Output the (x, y) coordinate of the center of the cell containing the given text.  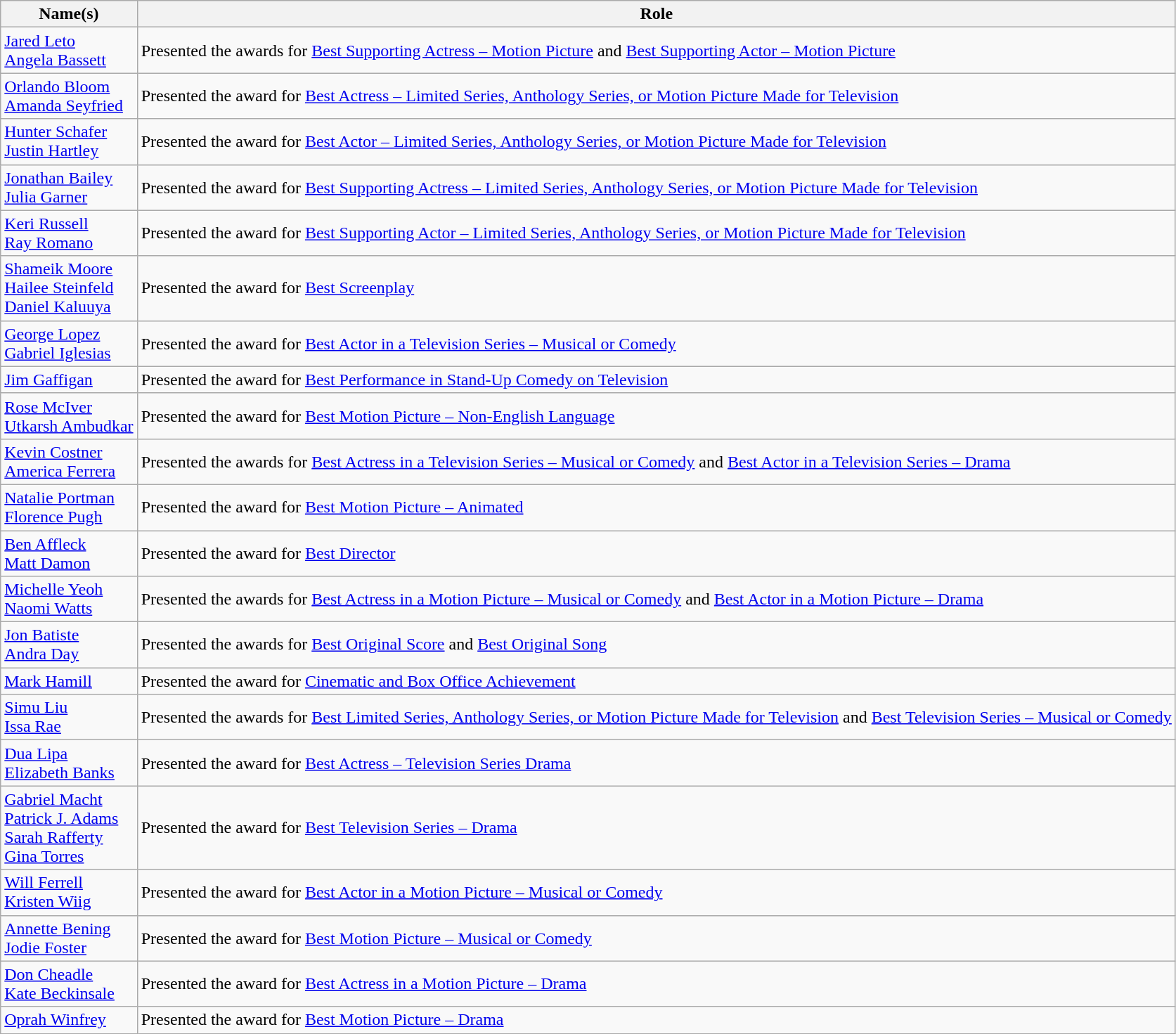
Name(s) (69, 14)
Presented the award for Best Motion Picture – Musical or Comedy (657, 938)
Michelle YeohNaomi Watts (69, 599)
Presented the award for Best Actress – Limited Series, Anthology Series, or Motion Picture Made for Television (657, 96)
Role (657, 14)
Presented the award for Best Actor in a Motion Picture – Musical or Comedy (657, 893)
Presented the award for Best Actress in a Motion Picture – Drama (657, 984)
Shameik MooreHailee SteinfeldDaniel Kaluuya (69, 288)
Presented the award for Best Television Series – Drama (657, 828)
Jared LetoAngela Bassett (69, 51)
Jonathan BaileyJulia Garner (69, 187)
Simu LiuIssa Rae (69, 717)
Presented the awards for Best Actress in a Television Series – Musical or Comedy and Best Actor in a Television Series – Drama (657, 461)
Oprah Winfrey (69, 1020)
Presented the award for Best Motion Picture – Non-English Language (657, 416)
Rose McIverUtkarsh Ambudkar (69, 416)
Presented the award for Best Director (657, 552)
Presented the award for Best Screenplay (657, 288)
Will FerrellKristen Wiig (69, 893)
Jim Gaffigan (69, 380)
Keri RussellRay Romano (69, 233)
Presented the awards for Best Supporting Actress – Motion Picture and Best Supporting Actor – Motion Picture (657, 51)
Hunter SchaferJustin Hartley (69, 142)
Presented the award for Best Performance in Stand-Up Comedy on Television (657, 380)
Presented the awards for Best Limited Series, Anthology Series, or Motion Picture Made for Television and Best Television Series – Musical or Comedy (657, 717)
Presented the award for Best Actress – Television Series Drama (657, 763)
Don CheadleKate Beckinsale (69, 984)
Gabriel MachtPatrick J. AdamsSarah RaffertyGina Torres (69, 828)
Orlando BloomAmanda Seyfried (69, 96)
Presented the award for Best Motion Picture – Drama (657, 1020)
Presented the award for Best Supporting Actress – Limited Series, Anthology Series, or Motion Picture Made for Television (657, 187)
Presented the award for Cinematic and Box Office Achievement (657, 681)
George LopezGabriel Iglesias (69, 343)
Kevin CostnerAmerica Ferrera (69, 461)
Ben AffleckMatt Damon (69, 552)
Annette BeningJodie Foster (69, 938)
Jon BatisteAndra Day (69, 645)
Presented the award for Best Actor in a Television Series – Musical or Comedy (657, 343)
Mark Hamill (69, 681)
Presented the awards for Best Actress in a Motion Picture – Musical or Comedy and Best Actor in a Motion Picture – Drama (657, 599)
Presented the award for Best Actor – Limited Series, Anthology Series, or Motion Picture Made for Television (657, 142)
Presented the awards for Best Original Score and Best Original Song (657, 645)
Presented the award for Best Supporting Actor – Limited Series, Anthology Series, or Motion Picture Made for Television (657, 233)
Natalie PortmanFlorence Pugh (69, 508)
Dua LipaElizabeth Banks (69, 763)
Presented the award for Best Motion Picture – Animated (657, 508)
